Locate the cell with the specified text and output its [X, Y] center coordinate. 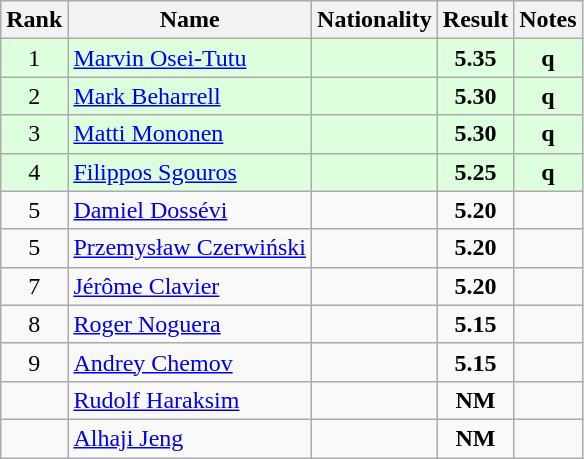
Andrey Chemov [190, 362]
3 [34, 134]
Mark Beharrell [190, 96]
5.35 [475, 58]
Roger Noguera [190, 324]
Rank [34, 20]
8 [34, 324]
Jérôme Clavier [190, 286]
Rudolf Haraksim [190, 400]
Marvin Osei-Tutu [190, 58]
Alhaji Jeng [190, 438]
Przemysław Czerwiński [190, 248]
Notes [548, 20]
Damiel Dossévi [190, 210]
Name [190, 20]
4 [34, 172]
Filippos Sgouros [190, 172]
Matti Mononen [190, 134]
Result [475, 20]
1 [34, 58]
7 [34, 286]
5.25 [475, 172]
9 [34, 362]
2 [34, 96]
Nationality [375, 20]
